Output the (X, Y) coordinate of the center of the cell containing the given text.  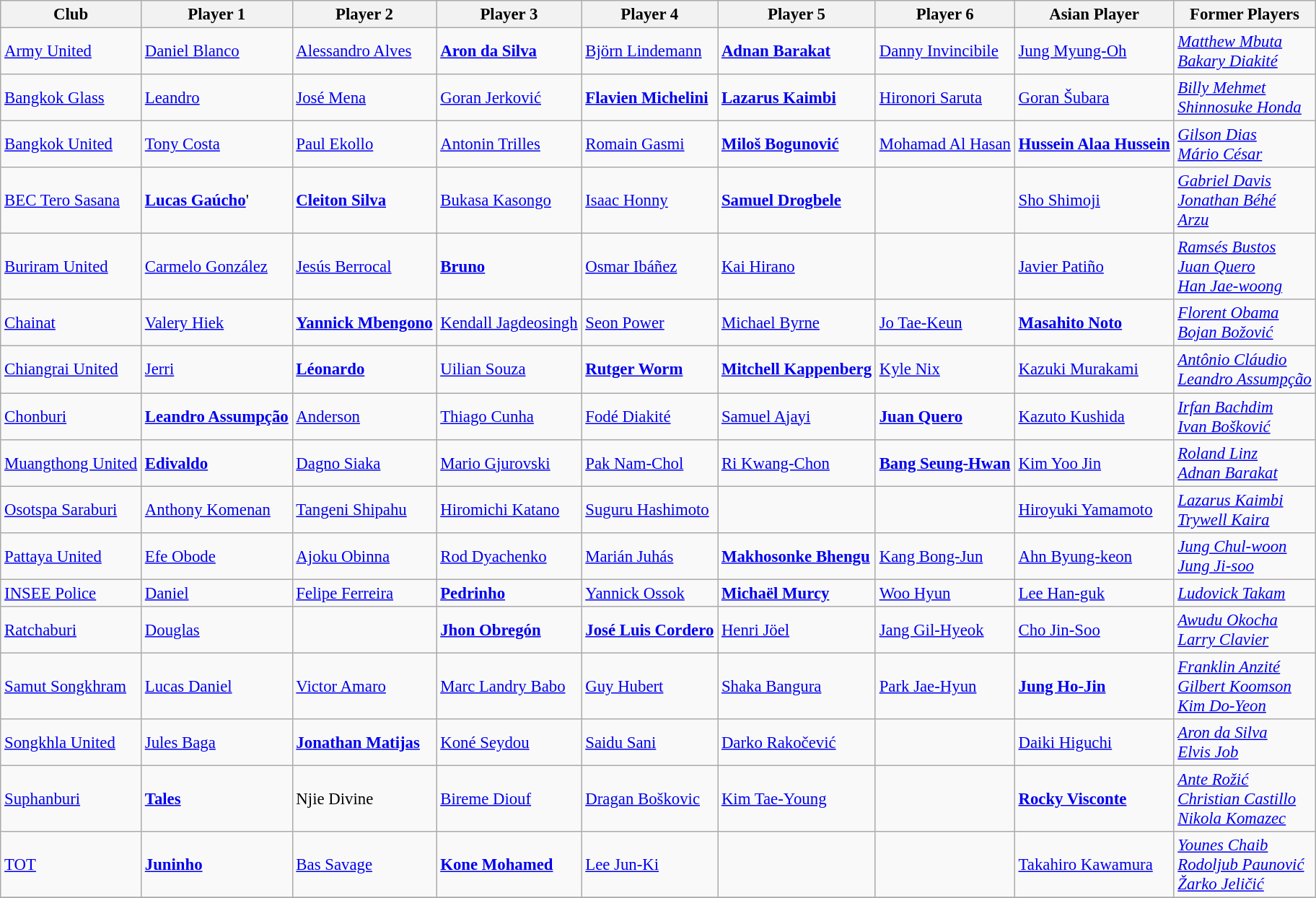
Javier Patiño (1094, 267)
Rod Dyachenko (509, 555)
Danny Invincibile (945, 52)
Buriram United (71, 267)
Hiroyuki Yamamoto (1094, 509)
Ajoku Obinna (364, 555)
Darko Rakočević (797, 743)
Rocky Visconte (1094, 798)
BEC Tero Sasana (71, 201)
Ante Rožić Christian Castillo Nikola Komazec (1245, 798)
Bireme Diouf (509, 798)
Kazuki Murakami (1094, 369)
Tangeni Shipahu (364, 509)
Kang Bong-Jun (945, 555)
Antonin Trilles (509, 144)
Shaka Bangura (797, 686)
Songkhla United (71, 743)
Isaac Honny (649, 201)
Goran Jerković (509, 98)
Mitchell Kappenberg (797, 369)
Goran Šubara (1094, 98)
Douglas (216, 630)
Osotspa Saraburi (71, 509)
Daiki Higuchi (1094, 743)
Léonardo (364, 369)
Jang Gil-Hyeok (945, 630)
INSEE Police (71, 593)
Marc Landry Babo (509, 686)
Sho Shimoji (1094, 201)
Lucas Daniel (216, 686)
Player 5 (797, 14)
Bang Seung-Hwan (945, 463)
Tales (216, 798)
Michael Byrne (797, 323)
Marián Juhás (649, 555)
Kone Mohamed (509, 865)
Guy Hubert (649, 686)
Juninho (216, 865)
Chiangrai United (71, 369)
Rutger Worm (649, 369)
Leandro Assumpção (216, 417)
Ludovick Takam (1245, 593)
José Luis Cordero (649, 630)
Anthony Komenan (216, 509)
Jung Chul-woon Jung Ji-soo (1245, 555)
Fodé Diakité (649, 417)
Michaël Murcy (797, 593)
Paul Ekollo (364, 144)
Kim Yoo Jin (1094, 463)
Lucas Gaúcho' (216, 201)
Antônio Cláudio Leandro Assumpção (1245, 369)
Juan Quero (945, 417)
Samuel Ajayi (797, 417)
Ramsés Bustos Juan Quero Han Jae-woong (1245, 267)
Bukasa Kasongo (509, 201)
Koné Seydou (509, 743)
Chonburi (71, 417)
Pak Nam-Chol (649, 463)
Player 6 (945, 14)
Roland Linz Adnan Barakat (1245, 463)
Miloš Bogunović (797, 144)
Aron da Silva Elvis Job (1245, 743)
Muangthong United (71, 463)
Mario Gjurovski (509, 463)
Lee Han-guk (1094, 593)
Björn Lindemann (649, 52)
Victor Amaro (364, 686)
Irfan Bachdim Ivan Bošković (1245, 417)
Franklin Anzité Gilbert Koomson Kim Do-Yeon (1245, 686)
Felipe Ferreira (364, 593)
Uilian Souza (509, 369)
Mohamad Al Hasan (945, 144)
Flavien Michelini (649, 98)
Samut Songkhram (71, 686)
Suguru Hashimoto (649, 509)
Ri Kwang-Chon (797, 463)
Samuel Drogbele (797, 201)
Kai Hirano (797, 267)
Woo Hyun (945, 593)
Former Players (1245, 14)
Cleiton Silva (364, 201)
Jonathan Matijas (364, 743)
Matthew Mbuta Bakary Diakité (1245, 52)
Bangkok United (71, 144)
Makhosonke Bhengu (797, 555)
Florent Obama Bojan Božović (1245, 323)
Edivaldo (216, 463)
Player 4 (649, 14)
Gabriel Davis Jonathan Béhé Arzu (1245, 201)
Pattaya United (71, 555)
Park Jae-Hyun (945, 686)
Gilson Dias Mário César (1245, 144)
Osmar Ibáñez (649, 267)
Carmelo González (216, 267)
Thiago Cunha (509, 417)
Hussein Alaa Hussein (1094, 144)
Valery Hiek (216, 323)
Younes Chaib Rodoljub Paunović Žarko Jeličić (1245, 865)
Club (71, 14)
Bruno (509, 267)
Anderson (364, 417)
Awudu Okocha Larry Clavier (1245, 630)
Njie Divine (364, 798)
Army United (71, 52)
Lazarus Kaimbi Trywell Kaira (1245, 509)
Masahito Noto (1094, 323)
Chainat (71, 323)
Dagno Siaka (364, 463)
Hironori Saruta (945, 98)
Yannick Ossok (649, 593)
Suphanburi (71, 798)
Efe Obode (216, 555)
Lee Jun-Ki (649, 865)
Player 2 (364, 14)
Lazarus Kaimbi (797, 98)
Cho Jin-Soo (1094, 630)
Player 3 (509, 14)
Jules Baga (216, 743)
Henri Jöel (797, 630)
Jhon Obregón (509, 630)
Aron da Silva (509, 52)
Jo Tae-Keun (945, 323)
Ahn Byung-keon (1094, 555)
Jesús Berrocal (364, 267)
Jung Myung-Oh (1094, 52)
Billy Mehmet Shinnosuke Honda (1245, 98)
Romain Gasmi (649, 144)
Daniel (216, 593)
Kendall Jagdeosingh (509, 323)
Hiromichi Katano (509, 509)
Kyle Nix (945, 369)
Jerri (216, 369)
Pedrinho (509, 593)
Kim Tae-Young (797, 798)
Yannick Mbengono (364, 323)
Dragan Boškovic (649, 798)
Daniel Blanco (216, 52)
Bas Savage (364, 865)
Jung Ho-Jin (1094, 686)
Ratchaburi (71, 630)
Leandro (216, 98)
Asian Player (1094, 14)
Takahiro Kawamura (1094, 865)
Saidu Sani (649, 743)
Alessandro Alves (364, 52)
Tony Costa (216, 144)
Player 1 (216, 14)
Adnan Barakat (797, 52)
José Mena (364, 98)
Bangkok Glass (71, 98)
Kazuto Kushida (1094, 417)
Seon Power (649, 323)
TOT (71, 865)
